From the cell containing the given text, extract its center point as [X, Y] coordinate. 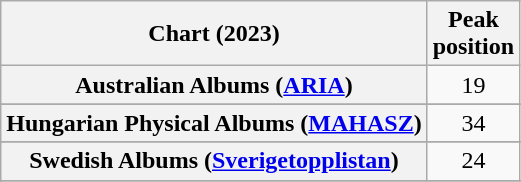
24 [473, 161]
Swedish Albums (Sverigetopplistan) [214, 161]
Peakposition [473, 34]
Australian Albums (ARIA) [214, 85]
Chart (2023) [214, 34]
19 [473, 85]
Hungarian Physical Albums (MAHASZ) [214, 123]
34 [473, 123]
